Scan for the cell matching the given text and deliver its [x, y] coordinate at center. 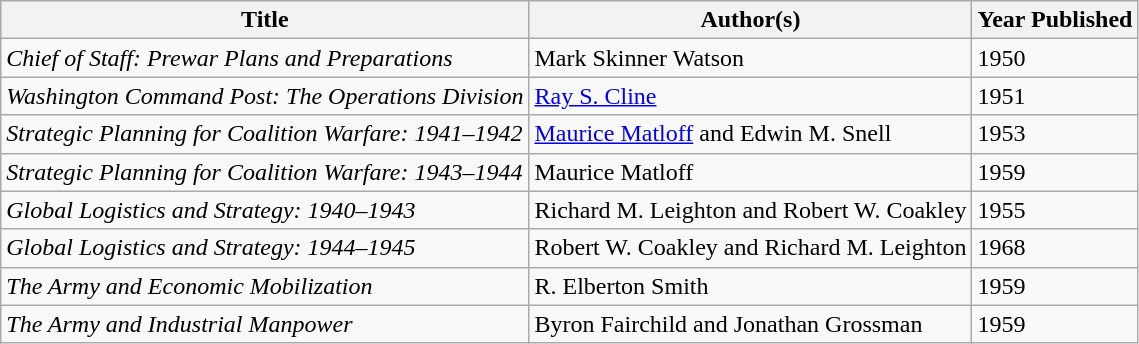
Strategic Planning for Coalition Warfare: 1941–1942 [265, 134]
Washington Command Post: The Operations Division [265, 96]
1953 [1055, 134]
Title [265, 20]
1968 [1055, 248]
Author(s) [750, 20]
The Army and Industrial Manpower [265, 324]
1951 [1055, 96]
Ray S. Cline [750, 96]
Year Published [1055, 20]
Strategic Planning for Coalition Warfare: 1943–1944 [265, 172]
Mark Skinner Watson [750, 58]
1950 [1055, 58]
Chief of Staff: Prewar Plans and Preparations [265, 58]
Maurice Matloff [750, 172]
1955 [1055, 210]
R. Elberton Smith [750, 286]
Global Logistics and Strategy: 1944–1945 [265, 248]
Richard M. Leighton and Robert W. Coakley [750, 210]
Byron Fairchild and Jonathan Grossman [750, 324]
Robert W. Coakley and Richard M. Leighton [750, 248]
The Army and Economic Mobilization [265, 286]
Maurice Matloff and Edwin M. Snell [750, 134]
Global Logistics and Strategy: 1940–1943 [265, 210]
